Determine the [X, Y] coordinate at the center of the cell enclosing the given text.  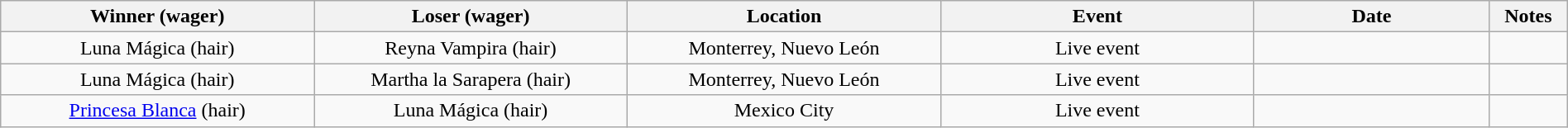
Loser (wager) [471, 17]
Location [784, 17]
Notes [1528, 17]
Princesa Blanca (hair) [157, 111]
Event [1097, 17]
Winner (wager) [157, 17]
Reyna Vampira (hair) [471, 48]
Martha la Sarapera (hair) [471, 79]
Mexico City [784, 111]
Date [1371, 17]
